For the text-containing cell, return its midpoint in [X, Y] coordinate format. 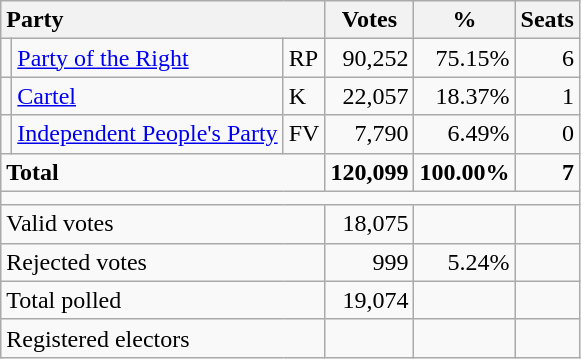
Party [163, 20]
K [304, 96]
FV [304, 134]
90,252 [370, 58]
18.37% [464, 96]
RP [304, 58]
75.15% [464, 58]
Registered electors [163, 338]
Cartel [148, 96]
0 [547, 134]
Rejected votes [163, 262]
1 [547, 96]
Total [163, 172]
7 [547, 172]
18,075 [370, 224]
Votes [370, 20]
19,074 [370, 300]
22,057 [370, 96]
999 [370, 262]
Valid votes [163, 224]
Seats [547, 20]
100.00% [464, 172]
120,099 [370, 172]
% [464, 20]
Total polled [163, 300]
5.24% [464, 262]
6.49% [464, 134]
6 [547, 58]
Party of the Right [148, 58]
7,790 [370, 134]
Independent People's Party [148, 134]
